Capture the cell that displays the provided text and extract its [x, y] central coordinate. 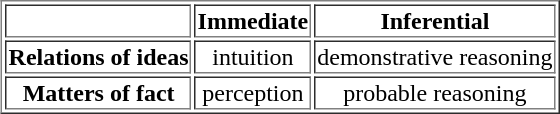
Immediate [254, 20]
Relations of ideas [99, 56]
demonstrative reasoning [434, 56]
Matters of fact [99, 92]
perception [254, 92]
probable reasoning [434, 92]
Inferential [434, 20]
intuition [254, 56]
